Pinpoint the cell where the given text exists, returning its (x, y) midpoint coordinate. 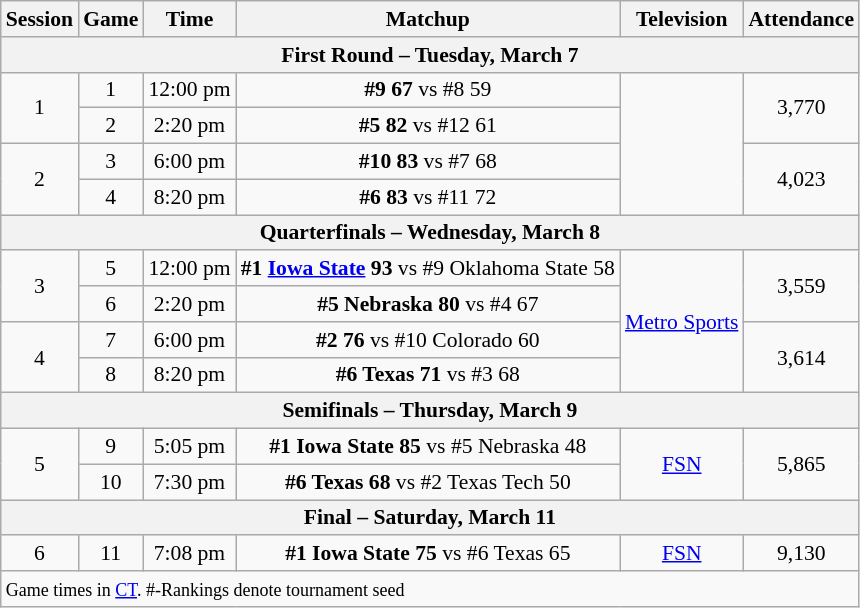
3,770 (801, 108)
9 (110, 447)
#5 82 vs #12 61 (428, 126)
9,130 (801, 554)
7:30 pm (189, 482)
Matchup (428, 19)
Semifinals – Thursday, March 9 (430, 411)
Television (682, 19)
7 (110, 340)
#2 76 vs #10 Colorado 60 (428, 340)
Attendance (801, 19)
Time (189, 19)
5,865 (801, 464)
4,023 (801, 180)
Metro Sports (682, 322)
7:08 pm (189, 554)
#9 67 vs #8 59 (428, 90)
#5 Nebraska 80 vs #4 67 (428, 304)
10 (110, 482)
#10 83 vs #7 68 (428, 162)
3,614 (801, 358)
#6 83 vs #11 72 (428, 197)
Final – Saturday, March 11 (430, 518)
5:05 pm (189, 447)
#1 Iowa State 93 vs #9 Oklahoma State 58 (428, 269)
Game (110, 19)
#1 Iowa State 85 vs #5 Nebraska 48 (428, 447)
11 (110, 554)
3,559 (801, 286)
#6 Texas 71 vs #3 68 (428, 375)
#1 Iowa State 75 vs #6 Texas 65 (428, 554)
8 (110, 375)
Quarterfinals – Wednesday, March 8 (430, 233)
Session (40, 19)
Game times in CT. #-Rankings denote tournament seed (430, 589)
#6 Texas 68 vs #2 Texas Tech 50 (428, 482)
First Round – Tuesday, March 7 (430, 55)
